Output the (x, y) coordinate of the center of the cell containing the given text.  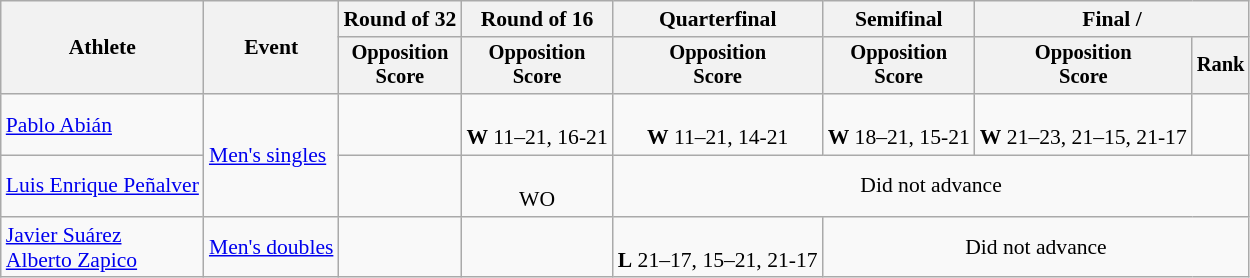
Quarterfinal (718, 19)
W 18–21, 15-21 (899, 124)
Rank (1221, 66)
Final / (1112, 19)
Javier SuárezAlberto Zapico (102, 248)
Semifinal (899, 19)
WO (536, 186)
W 21–23, 21–15, 21-17 (1084, 124)
Men's doubles (272, 248)
W 11–21, 14-21 (718, 124)
Pablo Abián (102, 124)
Luis Enrique Peñalver (102, 186)
W 11–21, 16-21 (536, 124)
Event (272, 48)
Round of 32 (400, 19)
Athlete (102, 48)
L 21–17, 15–21, 21-17 (718, 248)
Men's singles (272, 155)
Round of 16 (536, 19)
